Search for the cell housing the specified text and yield its (x, y) center coordinate. 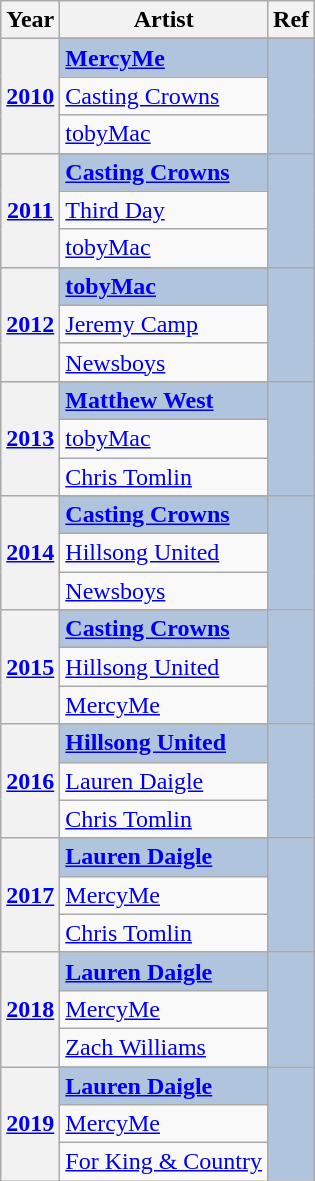
2017 (30, 895)
Matthew West (164, 400)
Jeremy Camp (164, 324)
Year (30, 20)
2019 (30, 1123)
Ref (292, 20)
2018 (30, 1009)
2013 (30, 438)
Zach Williams (164, 1047)
2010 (30, 96)
2014 (30, 553)
Third Day (164, 210)
2015 (30, 667)
Artist (164, 20)
2016 (30, 781)
2012 (30, 324)
For King & Country (164, 1162)
2011 (30, 210)
